Find where the given text appears and provide that cell's center as [x, y] coordinate. 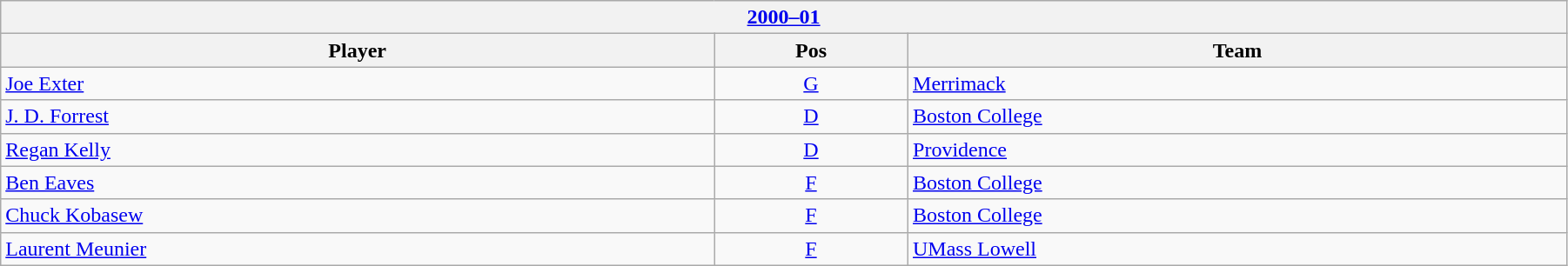
Team [1237, 50]
J. D. Forrest [358, 116]
Joe Exter [358, 83]
Merrimack [1237, 83]
Pos [811, 50]
2000–01 [784, 17]
UMass Lowell [1237, 249]
Providence [1237, 150]
Regan Kelly [358, 150]
Chuck Kobasew [358, 216]
Ben Eaves [358, 183]
G [811, 83]
Laurent Meunier [358, 249]
Player [358, 50]
